For the text-containing cell, return its midpoint in (X, Y) coordinate format. 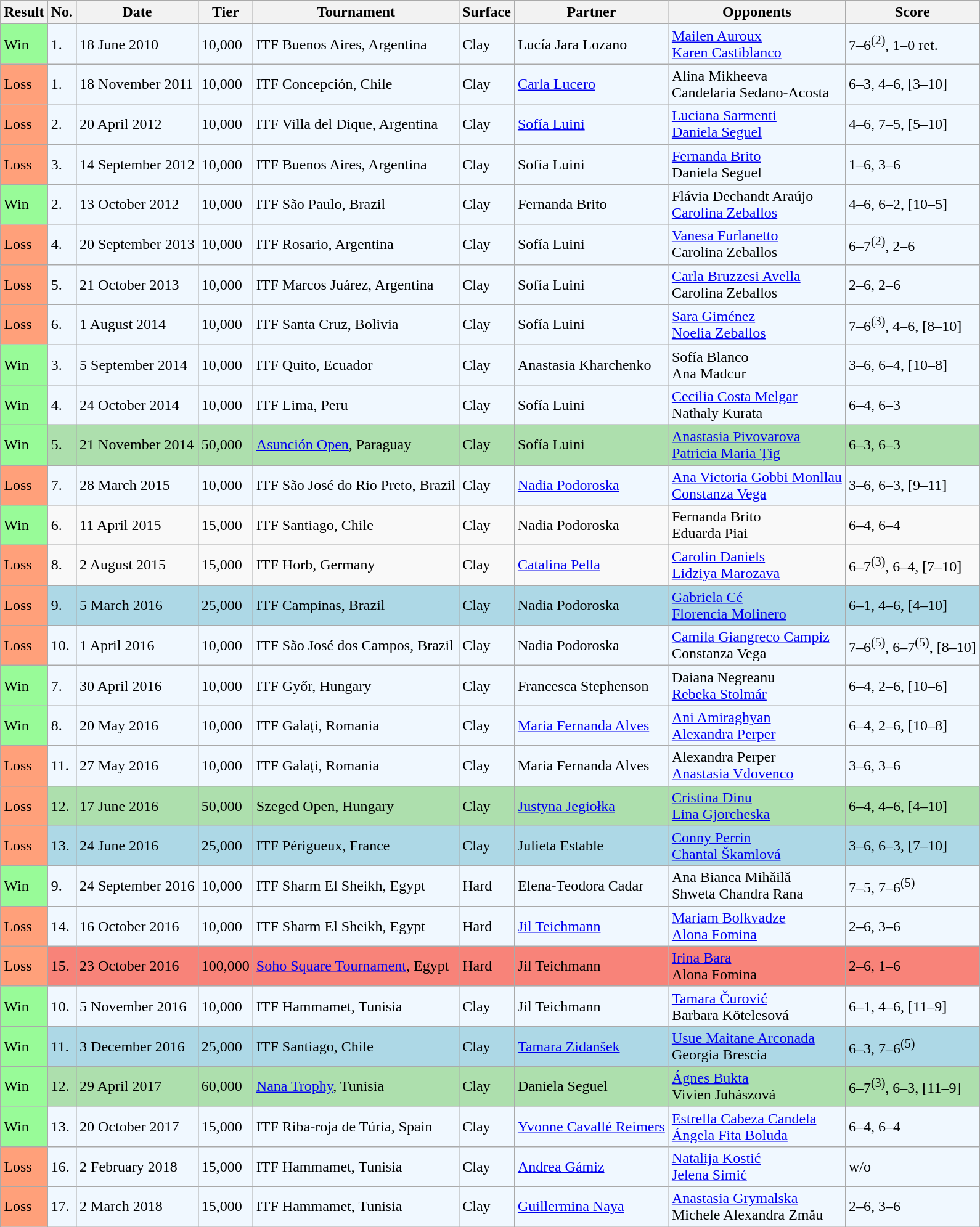
ITF Rosario, Argentina (356, 244)
Elena-Teodora Cadar (591, 886)
Vanesa Furlanetto Carolina Zeballos (757, 244)
Natalija Kostić Jelena Simić (757, 1167)
Luciana Sarmenti Daniela Seguel (757, 124)
ITF Horb, Germany (356, 566)
Carla Bruzzesi Avella Carolina Zeballos (757, 285)
1 April 2016 (137, 646)
Score (912, 12)
Tier (226, 12)
6–7(3), 6–4, [7–10] (912, 566)
Ágnes Bukta Vivien Juhászová (757, 1086)
Anastasia Grymalska Michele Alexandra Zmău (757, 1207)
Catalina Pella (591, 566)
6–3, 6–3 (912, 445)
Daiana Negreanu Rebeka Stolmár (757, 685)
24 September 2016 (137, 886)
ITF Győr, Hungary (356, 685)
14 September 2012 (137, 164)
3 December 2016 (137, 1046)
7–5, 7–6(5) (912, 886)
ITF São José do Rio Preto, Brazil (356, 484)
ITF Marcos Juárez, Argentina (356, 285)
21 October 2013 (137, 285)
7–6(5), 6–7(5), [8–10] (912, 646)
Mariam Bolkvadze Alona Fomina (757, 926)
29 April 2017 (137, 1086)
Yvonne Cavallé Reimers (591, 1127)
Gabriela Cé Florencia Molinero (757, 605)
6–4, 4–6, [4–10] (912, 806)
6–4, 2–6, [10–6] (912, 685)
7–6(2), 1–0 ret. (912, 44)
ITF Périgueux, France (356, 846)
Carolin Daniels Lidziya Marozava (757, 566)
ITF Campinas, Brazil (356, 605)
16 October 2016 (137, 926)
11 April 2015 (137, 525)
Irina Bara Alona Fomina (757, 966)
3–6, 6–3, [9–11] (912, 484)
2–6, 2–6 (912, 285)
17. (62, 1207)
2 March 2018 (137, 1207)
Mailen Auroux Karen Castiblanco (757, 44)
6–7(2), 2–6 (912, 244)
21 November 2014 (137, 445)
3–6, 6–3, [7–10] (912, 846)
Julieta Estable (591, 846)
Tamara Zidanšek (591, 1046)
Nana Trophy, Tunisia (356, 1086)
24 June 2016 (137, 846)
Sara Giménez Noelia Zeballos (757, 324)
14. (62, 926)
Conny Perrin Chantal Škamlová (757, 846)
Lucía Jara Lozano (591, 44)
2 February 2018 (137, 1167)
ITF Quito, Ecuador (356, 365)
4–6, 6–2, [10–5] (912, 205)
Asunción Open, Paraguay (356, 445)
3–6, 6–4, [10–8] (912, 365)
Fernanda Brito (591, 205)
Camila Giangreco Campiz Constanza Vega (757, 646)
18 June 2010 (137, 44)
13 October 2012 (137, 205)
Soho Square Tournament, Egypt (356, 966)
15. (62, 966)
ITF São José dos Campos, Brazil (356, 646)
100,000 (226, 966)
Daniela Seguel (591, 1086)
Sofía Blanco Ana Madcur (757, 365)
Date (137, 12)
17 June 2016 (137, 806)
20 April 2012 (137, 124)
4–6, 7–5, [5–10] (912, 124)
Anastasia Pivovarova Patricia Maria Țig (757, 445)
w/o (912, 1167)
Ana Victoria Gobbi Monllau Constanza Vega (757, 484)
6–3, 7–6(5) (912, 1046)
Alexandra Perper Anastasia Vdovenco (757, 765)
ITF Concepción, Chile (356, 84)
No. (62, 12)
23 October 2016 (137, 966)
5 March 2016 (137, 605)
28 March 2015 (137, 484)
Guillermina Naya (591, 1207)
Szeged Open, Hungary (356, 806)
27 May 2016 (137, 765)
6–1, 4–6, [11–9] (912, 1006)
1–6, 3–6 (912, 164)
20 October 2017 (137, 1127)
Surface (487, 12)
6–1, 4–6, [4–10] (912, 605)
Cristina Dinu Lina Gjorcheska (757, 806)
Fernanda Brito Eduarda Piai (757, 525)
Fernanda Brito Daniela Seguel (757, 164)
Ana Bianca Mihăilă Shweta Chandra Rana (757, 886)
Andrea Gámiz (591, 1167)
3–6, 3–6 (912, 765)
30 April 2016 (137, 685)
Opponents (757, 12)
Alina Mikheeva Candelaria Sedano-Acosta (757, 84)
6–4, 2–6, [10–8] (912, 726)
1 August 2014 (137, 324)
6–3, 4–6, [3–10] (912, 84)
Ani Amiraghyan Alexandra Perper (757, 726)
Usue Maitane Arconada Georgia Brescia (757, 1046)
18 November 2011 (137, 84)
20 May 2016 (137, 726)
Estrella Cabeza Candela Ángela Fita Boluda (757, 1127)
Tournament (356, 12)
24 October 2014 (137, 404)
Justyna Jegiołka (591, 806)
Francesca Stephenson (591, 685)
Cecilia Costa Melgar Nathaly Kurata (757, 404)
6–7(3), 6–3, [11–9] (912, 1086)
6–4, 6–3 (912, 404)
ITF Santa Cruz, Bolivia (356, 324)
16. (62, 1167)
ITF São Paulo, Brazil (356, 205)
Flávia Dechandt Araújo Carolina Zeballos (757, 205)
Result (24, 12)
20 September 2013 (137, 244)
5 November 2016 (137, 1006)
Anastasia Kharchenko (591, 365)
60,000 (226, 1086)
ITF Lima, Peru (356, 404)
ITF Villa del Dique, Argentina (356, 124)
Partner (591, 12)
7–6(3), 4–6, [8–10] (912, 324)
ITF Riba-roja de Túria, Spain (356, 1127)
Tamara Čurović Barbara Kötelesová (757, 1006)
2 August 2015 (137, 566)
Carla Lucero (591, 84)
5 September 2014 (137, 365)
2–6, 1–6 (912, 966)
